Detect which cell encompasses the target text, then output its (x, y) center coordinate. 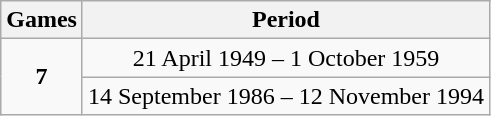
14 September 1986 – 12 November 1994 (286, 96)
Period (286, 20)
7 (42, 77)
Games (42, 20)
21 April 1949 – 1 October 1959 (286, 58)
